Capture the cell that displays the provided text and extract its (x, y) central coordinate. 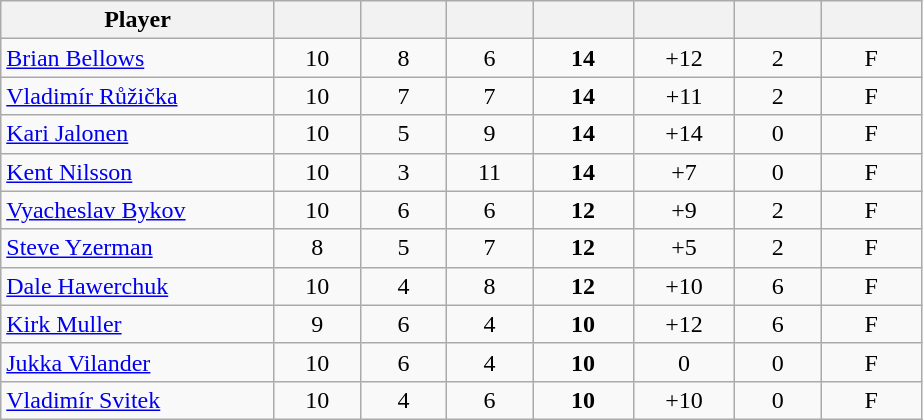
3 (403, 172)
Kari Jalonen (138, 134)
Vladimír Svitek (138, 400)
11 (489, 172)
Kirk Muller (138, 324)
Player (138, 20)
Dale Hawerchuk (138, 286)
Vladimír Růžička (138, 96)
Brian Bellows (138, 58)
+14 (684, 134)
+11 (684, 96)
+9 (684, 210)
Kent Nilsson (138, 172)
Vyacheslav Bykov (138, 210)
+7 (684, 172)
Steve Yzerman (138, 248)
+5 (684, 248)
Jukka Vilander (138, 362)
